Search for the cell housing the specified text and yield its (x, y) center coordinate. 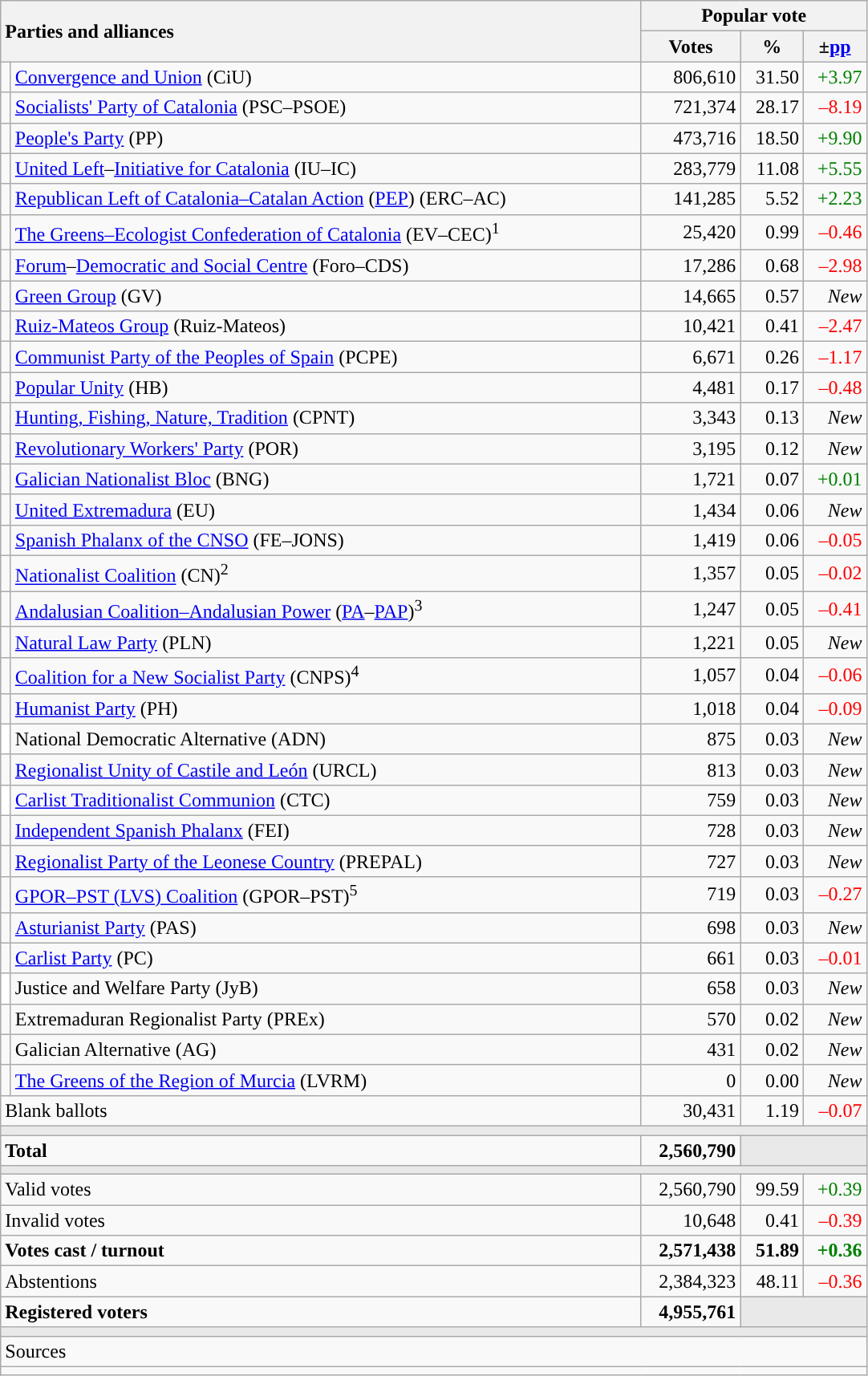
–0.07 (834, 1110)
–8.19 (834, 108)
Andalusian Coalition–Andalusian Power (PA–PAP)3 (326, 610)
1,721 (691, 479)
Revolutionary Workers' Party (POR) (326, 449)
–0.46 (834, 233)
431 (691, 1049)
0.12 (772, 449)
727 (691, 861)
1,419 (691, 540)
17,286 (691, 266)
+0.36 (834, 1251)
Valid votes (321, 1190)
Parties and alliances (321, 31)
1,357 (691, 573)
813 (691, 769)
The Greens of the Region of Murcia (LVRM) (326, 1080)
Votes cast / turnout (321, 1251)
51.89 (772, 1251)
Popular vote (754, 16)
570 (691, 1019)
Coalition for a New Socialist Party (CNPS)4 (326, 676)
Galician Alternative (AG) (326, 1049)
–0.01 (834, 958)
Abstentions (321, 1281)
0.99 (772, 233)
1,434 (691, 509)
661 (691, 958)
1,247 (691, 610)
Carlist Traditionalist Communion (CTC) (326, 800)
Humanist Party (PH) (326, 708)
11.08 (772, 168)
Justice and Welfare Party (JyB) (326, 988)
721,374 (691, 108)
Convergence and Union (CiU) (326, 77)
Extremaduran Regionalist Party (PREx) (326, 1019)
–0.27 (834, 894)
806,610 (691, 77)
14,665 (691, 296)
Blank ballots (321, 1110)
31.50 (772, 77)
Hunting, Fishing, Nature, Tradition (CPNT) (326, 418)
–0.06 (834, 676)
698 (691, 927)
–2.47 (834, 327)
Forum–Democratic and Social Centre (Foro–CDS) (326, 266)
Republican Left of Catalonia–Catalan Action (PEP) (ERC–AC) (326, 199)
–2.98 (834, 266)
658 (691, 988)
+0.39 (834, 1190)
0.26 (772, 357)
0 (691, 1080)
728 (691, 830)
875 (691, 739)
Sources (433, 1351)
Communist Party of the Peoples of Spain (PCPE) (326, 357)
0.17 (772, 388)
2,571,438 (691, 1251)
0.13 (772, 418)
–0.36 (834, 1281)
0.57 (772, 296)
6,671 (691, 357)
Popular Unity (HB) (326, 388)
141,285 (691, 199)
0.07 (772, 479)
Regionalist Unity of Castile and León (URCL) (326, 769)
–0.39 (834, 1220)
+3.97 (834, 77)
±pp (834, 47)
–0.02 (834, 573)
0.00 (772, 1080)
Nationalist Coalition (CN)2 (326, 573)
1,018 (691, 708)
+2.23 (834, 199)
283,779 (691, 168)
1,221 (691, 642)
Carlist Party (PC) (326, 958)
–0.48 (834, 388)
–0.05 (834, 540)
Socialists' Party of Catalonia (PSC–PSOE) (326, 108)
Independent Spanish Phalanx (FEI) (326, 830)
2,384,323 (691, 1281)
99.59 (772, 1190)
473,716 (691, 138)
10,648 (691, 1220)
Registered voters (321, 1312)
1.19 (772, 1110)
719 (691, 894)
+5.55 (834, 168)
Asturianist Party (PAS) (326, 927)
–0.41 (834, 610)
Natural Law Party (PLN) (326, 642)
Invalid votes (321, 1220)
Ruiz-Mateos Group (Ruiz-Mateos) (326, 327)
4,481 (691, 388)
Votes (691, 47)
+0.01 (834, 479)
Galician Nationalist Bloc (BNG) (326, 479)
Spanish Phalanx of the CNSO (FE–JONS) (326, 540)
28.17 (772, 108)
759 (691, 800)
+9.90 (834, 138)
3,195 (691, 449)
0.68 (772, 266)
Regionalist Party of the Leonese Country (PREPAL) (326, 861)
5.52 (772, 199)
–1.17 (834, 357)
1,057 (691, 676)
18.50 (772, 138)
–0.09 (834, 708)
People's Party (PP) (326, 138)
The Greens–Ecologist Confederation of Catalonia (EV–CEC)1 (326, 233)
United Extremadura (EU) (326, 509)
GPOR–PST (LVS) Coalition (GPOR–PST)5 (326, 894)
United Left–Initiative for Catalonia (IU–IC) (326, 168)
3,343 (691, 418)
25,420 (691, 233)
4,955,761 (691, 1312)
Green Group (GV) (326, 296)
48.11 (772, 1281)
Total (321, 1151)
% (772, 47)
National Democratic Alternative (ADN) (326, 739)
30,431 (691, 1110)
10,421 (691, 327)
